Pinpoint the cell where the given text exists, returning its (x, y) midpoint coordinate. 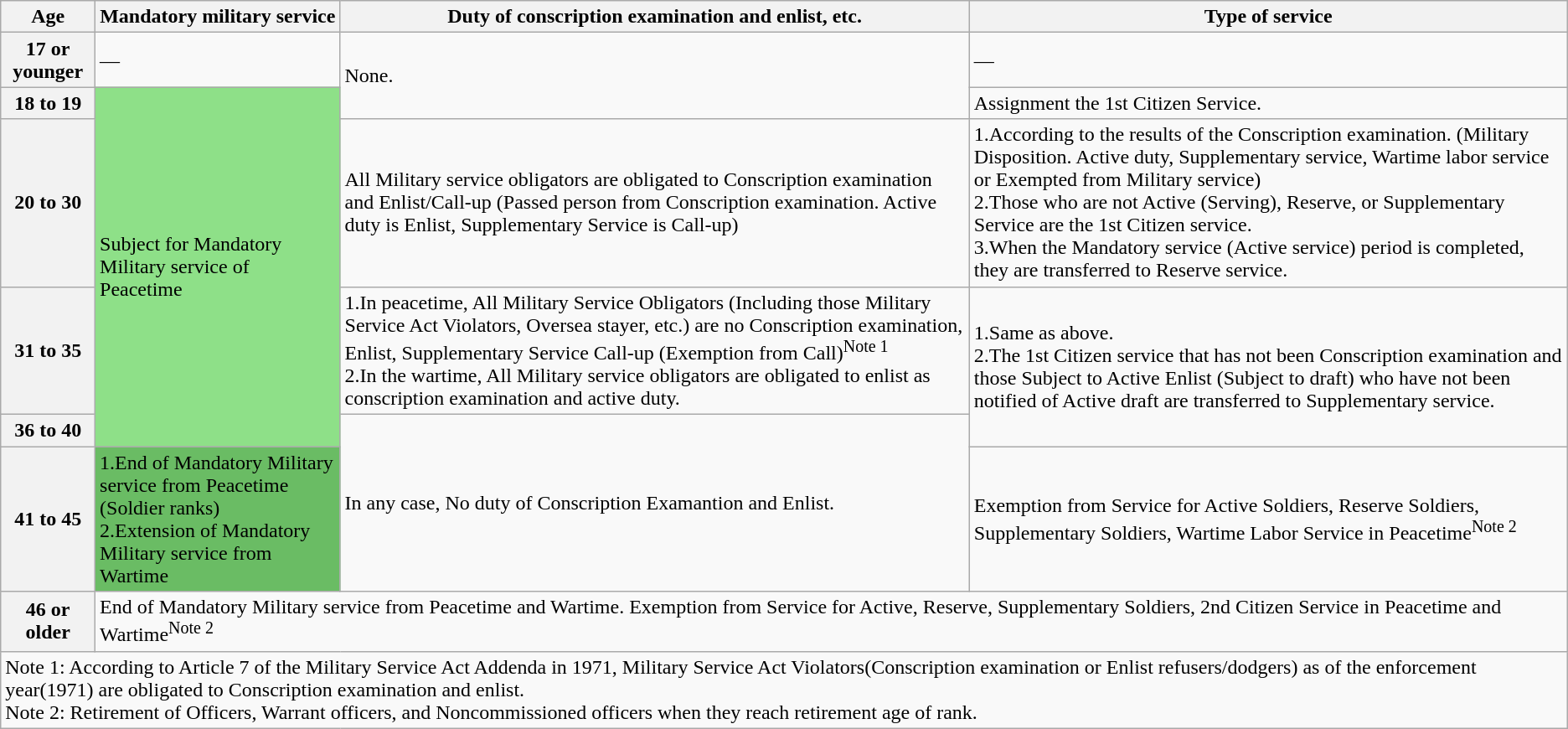
41 to 45 (49, 520)
20 to 30 (49, 203)
Type of service (1268, 17)
None. (655, 75)
Duty of conscription examination and enlist, etc. (655, 17)
Subject for Mandatory Military service of Peacetime (218, 266)
Assignment the 1st Citizen Service. (1268, 103)
Exemption from Service for Active Soldiers, Reserve Soldiers, Supplementary Soldiers, Wartime Labor Service in PeacetimeNote 2 (1268, 520)
In any case, No duty of Conscription Examantion and Enlist. (655, 503)
36 to 40 (49, 431)
17 or younger (49, 60)
18 to 19 (49, 103)
Age (49, 17)
Mandatory military service (218, 17)
46 or older (49, 622)
1.End of Mandatory Military service from Peacetime (Soldier ranks)2.Extension of Mandatory Military service from Wartime (218, 520)
31 to 35 (49, 350)
